Locate the cell with the specified text and output its (x, y) center coordinate. 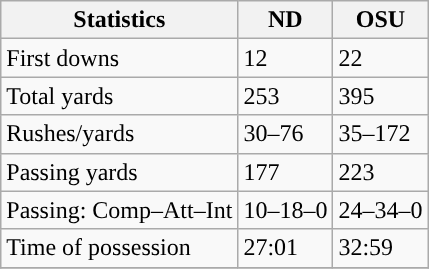
253 (286, 96)
Statistics (120, 20)
First downs (120, 58)
10–18–0 (286, 210)
Total yards (120, 96)
ND (286, 20)
27:01 (286, 248)
177 (286, 172)
24–34–0 (380, 210)
35–172 (380, 134)
Time of possession (120, 248)
22 (380, 58)
OSU (380, 20)
Passing: Comp–Att–Int (120, 210)
395 (380, 96)
32:59 (380, 248)
Rushes/yards (120, 134)
12 (286, 58)
Passing yards (120, 172)
30–76 (286, 134)
223 (380, 172)
